Return the [X, Y] coordinate for the center point of the cell that contains the specified text.  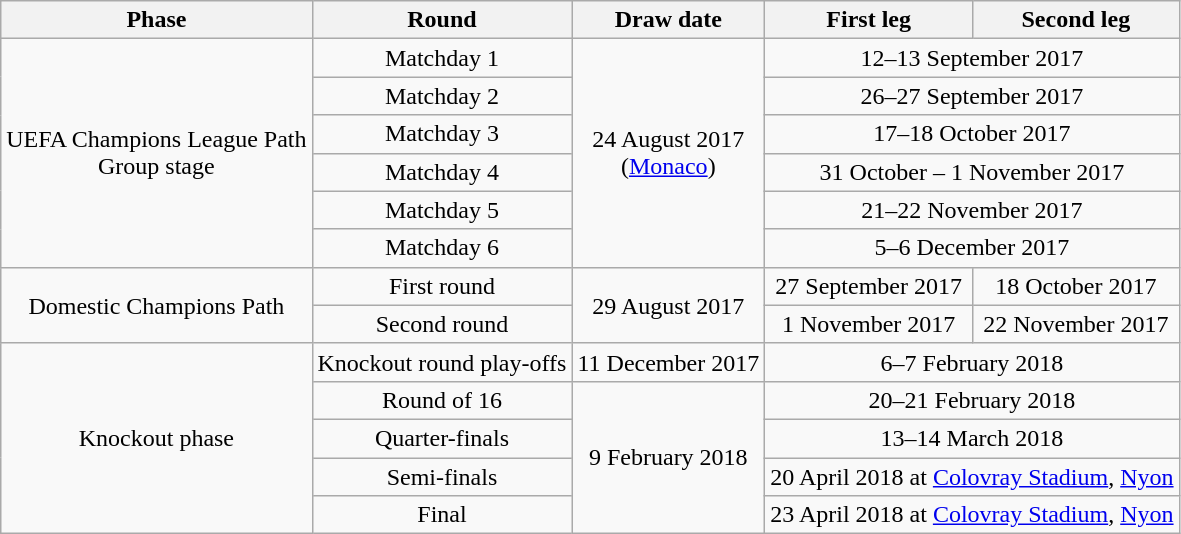
6–7 February 2018 [972, 362]
Round of 16 [442, 400]
27 September 2017 [869, 286]
1 November 2017 [869, 324]
Matchday 4 [442, 172]
Knockout round play-offs [442, 362]
Domestic Champions Path [156, 305]
Semi-finals [442, 477]
First round [442, 286]
12–13 September 2017 [972, 58]
Matchday 3 [442, 134]
23 April 2018 at Colovray Stadium, Nyon [972, 515]
20 April 2018 at Colovray Stadium, Nyon [972, 477]
Phase [156, 20]
Matchday 1 [442, 58]
13–14 March 2018 [972, 438]
Matchday 5 [442, 210]
29 August 2017 [668, 305]
24 August 2017(Monaco) [668, 153]
17–18 October 2017 [972, 134]
Round [442, 20]
21–22 November 2017 [972, 210]
22 November 2017 [1076, 324]
First leg [869, 20]
9 February 2018 [668, 457]
26–27 September 2017 [972, 96]
20–21 February 2018 [972, 400]
11 December 2017 [668, 362]
Matchday 2 [442, 96]
Second round [442, 324]
Knockout phase [156, 438]
18 October 2017 [1076, 286]
Matchday 6 [442, 248]
5–6 December 2017 [972, 248]
Final [442, 515]
31 October – 1 November 2017 [972, 172]
Second leg [1076, 20]
Quarter-finals [442, 438]
Draw date [668, 20]
UEFA Champions League PathGroup stage [156, 153]
